Determine the [x, y] coordinate at the center of the cell enclosing the given text.  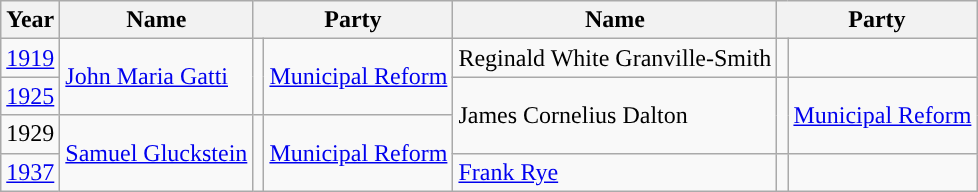
Reginald White Granville-Smith [615, 58]
Frank Rye [615, 172]
1919 [30, 58]
John Maria Gatti [156, 77]
Year [30, 20]
1929 [30, 134]
1925 [30, 96]
James Cornelius Dalton [615, 115]
1937 [30, 172]
Samuel Gluckstein [156, 153]
